Locate the cell with the specified text and output its [x, y] center coordinate. 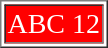
ABC 12 [54, 24]
